Return [x, y] of the center of cell containing provided text 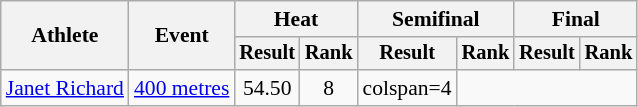
Event [182, 36]
400 metres [182, 88]
8 [329, 88]
Janet Richard [65, 88]
colspan=4 [408, 88]
Heat [296, 19]
54.50 [267, 88]
Semifinal [436, 19]
Final [576, 19]
Athlete [65, 36]
